Provide the [x, y] coordinate of the cell's center where the given text is located.  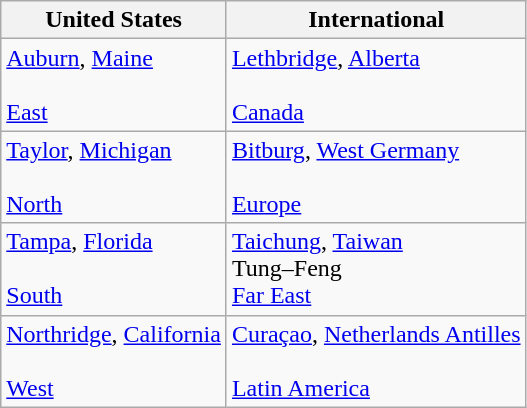
Taichung, TaiwanTung–FengFar East [376, 269]
Curaçao, Netherlands Antilles Latin America [376, 361]
International [376, 20]
Tampa, FloridaSouth [114, 269]
United States [114, 20]
Auburn, MaineEast [114, 85]
Lethbridge, AlbertaCanada [376, 85]
Bitburg, West GermanyEurope [376, 177]
Northridge, CaliforniaWest [114, 361]
Taylor, MichiganNorth [114, 177]
